Extract the [X, Y] coordinate from the center of the cell holding the provided text.  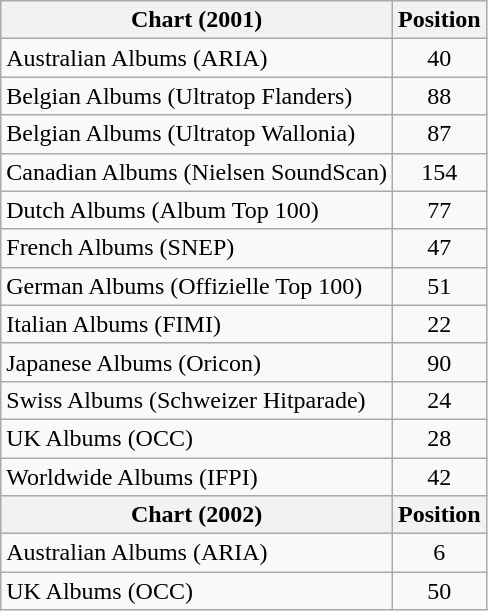
German Albums (Offizielle Top 100) [197, 286]
22 [439, 324]
Chart (2002) [197, 515]
French Albums (SNEP) [197, 248]
Canadian Albums (Nielsen SoundScan) [197, 172]
Japanese Albums (Oricon) [197, 362]
Italian Albums (FIMI) [197, 324]
Worldwide Albums (IFPI) [197, 477]
Belgian Albums (Ultratop Wallonia) [197, 134]
Belgian Albums (Ultratop Flanders) [197, 96]
Swiss Albums (Schweizer Hitparade) [197, 400]
24 [439, 400]
6 [439, 553]
28 [439, 438]
77 [439, 210]
40 [439, 58]
51 [439, 286]
90 [439, 362]
87 [439, 134]
154 [439, 172]
47 [439, 248]
50 [439, 591]
Chart (2001) [197, 20]
Dutch Albums (Album Top 100) [197, 210]
42 [439, 477]
88 [439, 96]
